From the cell containing the given text, extract its center point as [x, y] coordinate. 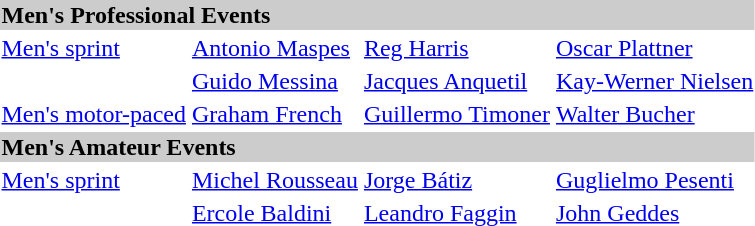
Jacques Anquetil [456, 81]
Guido Messina [274, 81]
Michel Rousseau [274, 180]
Reg Harris [456, 48]
Jorge Bátiz [456, 180]
Walter Bucher [654, 114]
Men's motor-paced [94, 114]
Guglielmo Pesenti [654, 180]
Guillermo Timoner [456, 114]
Graham French [274, 114]
Oscar Plattner [654, 48]
Men's Professional Events [378, 15]
Men's Amateur Events [378, 147]
Antonio Maspes [274, 48]
Kay-Werner Nielsen [654, 81]
